Search for the cell housing the specified text and yield its [X, Y] center coordinate. 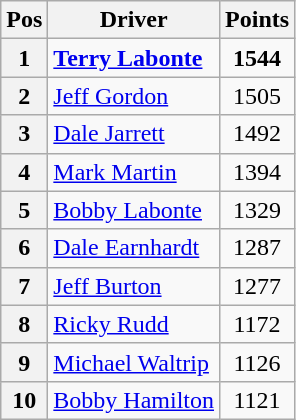
1277 [258, 286]
8 [24, 324]
1121 [258, 400]
Bobby Hamilton [134, 400]
Michael Waltrip [134, 362]
6 [24, 248]
Dale Jarrett [134, 134]
1492 [258, 134]
Jeff Burton [134, 286]
Terry Labonte [134, 58]
Bobby Labonte [134, 210]
2 [24, 96]
1287 [258, 248]
Ricky Rudd [134, 324]
1329 [258, 210]
Jeff Gordon [134, 96]
1505 [258, 96]
1394 [258, 172]
3 [24, 134]
Driver [134, 20]
Mark Martin [134, 172]
Points [258, 20]
Dale Earnhardt [134, 248]
10 [24, 400]
1 [24, 58]
9 [24, 362]
4 [24, 172]
1544 [258, 58]
Pos [24, 20]
1126 [258, 362]
5 [24, 210]
7 [24, 286]
1172 [258, 324]
